From the cell containing the given text, extract its center point as [X, Y] coordinate. 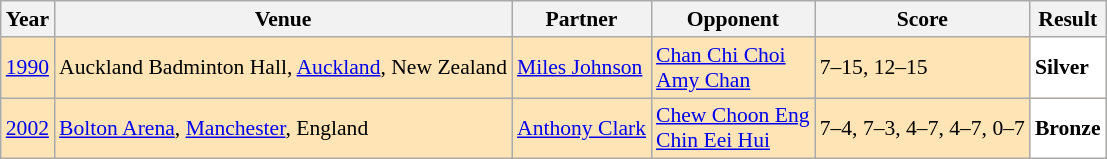
Bronze [1068, 128]
2002 [28, 128]
Result [1068, 19]
Miles Johnson [582, 68]
Year [28, 19]
Silver [1068, 68]
Score [922, 19]
Venue [283, 19]
Bolton Arena, Manchester, England [283, 128]
Anthony Clark [582, 128]
7–4, 7–3, 4–7, 4–7, 0–7 [922, 128]
Opponent [733, 19]
Partner [582, 19]
7–15, 12–15 [922, 68]
Auckland Badminton Hall, Auckland, New Zealand [283, 68]
1990 [28, 68]
Chan Chi Choi Amy Chan [733, 68]
Chew Choon Eng Chin Eei Hui [733, 128]
